Return the [X, Y] coordinate for the center point of the cell that contains the specified text.  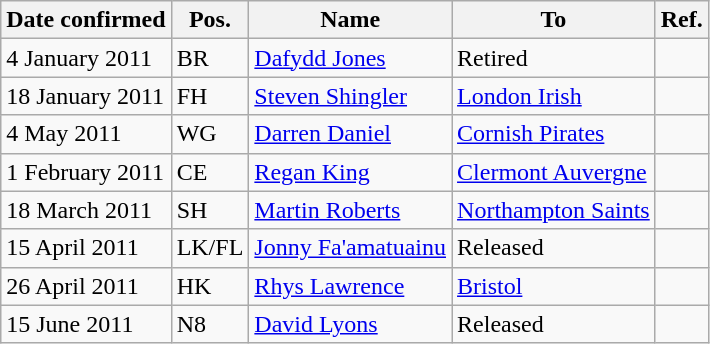
CE [210, 172]
Jonny Fa'amatuainu [350, 248]
Northampton Saints [554, 210]
Name [350, 20]
LK/FL [210, 248]
Dafydd Jones [350, 58]
18 January 2011 [86, 96]
Cornish Pirates [554, 134]
Pos. [210, 20]
Regan King [350, 172]
1 February 2011 [86, 172]
Martin Roberts [350, 210]
WG [210, 134]
4 May 2011 [86, 134]
BR [210, 58]
Bristol [554, 286]
Rhys Lawrence [350, 286]
Clermont Auvergne [554, 172]
Steven Shingler [350, 96]
Date confirmed [86, 20]
15 June 2011 [86, 324]
Retired [554, 58]
Darren Daniel [350, 134]
18 March 2011 [86, 210]
26 April 2011 [86, 286]
To [554, 20]
N8 [210, 324]
4 January 2011 [86, 58]
15 April 2011 [86, 248]
HK [210, 286]
Ref. [682, 20]
SH [210, 210]
David Lyons [350, 324]
FH [210, 96]
London Irish [554, 96]
